Search for the cell housing the specified text and yield its [x, y] center coordinate. 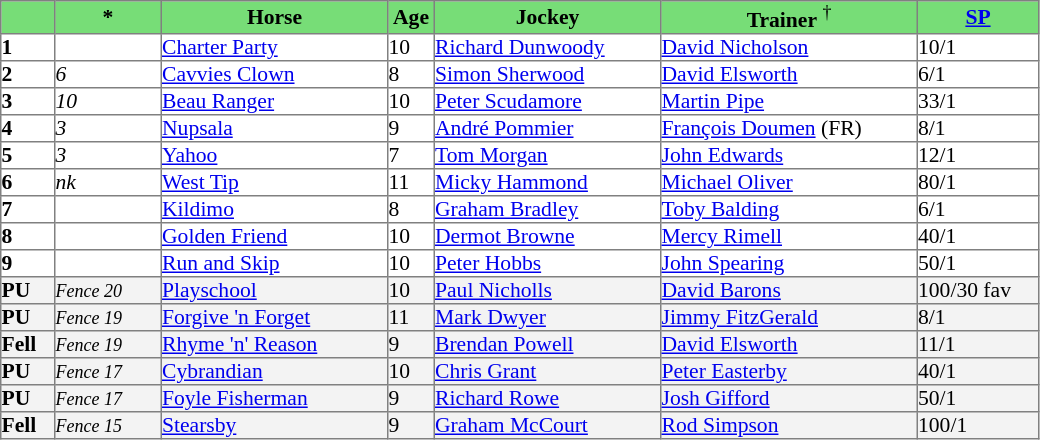
Paul Nicholls [547, 290]
80/1 [978, 182]
Horse [274, 18]
David Barons [789, 290]
François Doumen (FR) [789, 128]
Martin Pipe [789, 100]
Jimmy FitzGerald [789, 316]
Peter Scudamore [547, 100]
100/1 [978, 424]
100/30 fav [978, 290]
Yahoo [274, 154]
David Nicholson [789, 46]
nk [108, 182]
West Tip [274, 182]
Simon Sherwood [547, 74]
SP [978, 18]
Tom Morgan [547, 154]
33/1 [978, 100]
Age [411, 18]
Micky Hammond [547, 182]
Mark Dwyer [547, 316]
10/1 [978, 46]
John Edwards [789, 154]
Graham Bradley [547, 208]
Rod Simpson [789, 424]
Fence 20 [108, 290]
Cybrandian [274, 370]
Stearsby [274, 424]
4 [28, 128]
Fence 15 [108, 424]
André Pommier [547, 128]
Josh Gifford [789, 398]
Run and Skip [274, 262]
12/1 [978, 154]
Golden Friend [274, 236]
Mercy Rimell [789, 236]
John Spearing [789, 262]
Foyle Fisherman [274, 398]
1 [28, 46]
Brendan Powell [547, 344]
Playschool [274, 290]
Forgive 'n Forget [274, 316]
Peter Hobbs [547, 262]
Nupsala [274, 128]
11/1 [978, 344]
Toby Balding [789, 208]
Kildimo [274, 208]
Michael Oliver [789, 182]
Chris Grant [547, 370]
Jockey [547, 18]
Beau Ranger [274, 100]
2 [28, 74]
Richard Rowe [547, 398]
Trainer † [789, 18]
Cavvies Clown [274, 74]
5 [28, 154]
Rhyme 'n' Reason [274, 344]
Dermot Browne [547, 236]
Peter Easterby [789, 370]
Graham McCourt [547, 424]
Charter Party [274, 46]
Richard Dunwoody [547, 46]
* [108, 18]
